Find where the given text appears and provide that cell's center as [X, Y] coordinate. 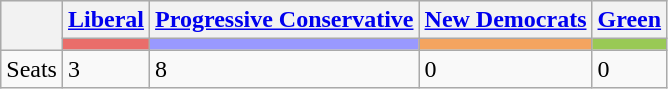
3 [106, 69]
8 [284, 69]
New Democrats [506, 20]
Seats [32, 69]
Progressive Conservative [284, 20]
Green [630, 20]
Liberal [106, 20]
